Return the (x, y) coordinate for the center point of the cell that contains the specified text.  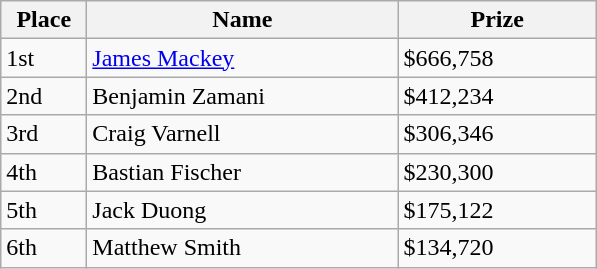
Jack Duong (242, 210)
$134,720 (498, 248)
Matthew Smith (242, 248)
Craig Varnell (242, 134)
$666,758 (498, 58)
$306,346 (498, 134)
4th (44, 172)
Place (44, 20)
$412,234 (498, 96)
Prize (498, 20)
Benjamin Zamani (242, 96)
1st (44, 58)
Name (242, 20)
6th (44, 248)
3rd (44, 134)
James Mackey (242, 58)
$230,300 (498, 172)
$175,122 (498, 210)
Bastian Fischer (242, 172)
5th (44, 210)
2nd (44, 96)
